Pinpoint the cell where the given text exists, returning its [x, y] midpoint coordinate. 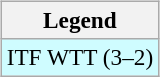
ITF WTT (3–2) [80, 57]
Legend [80, 20]
